Output the [x, y] coordinate of the center of the cell containing the given text.  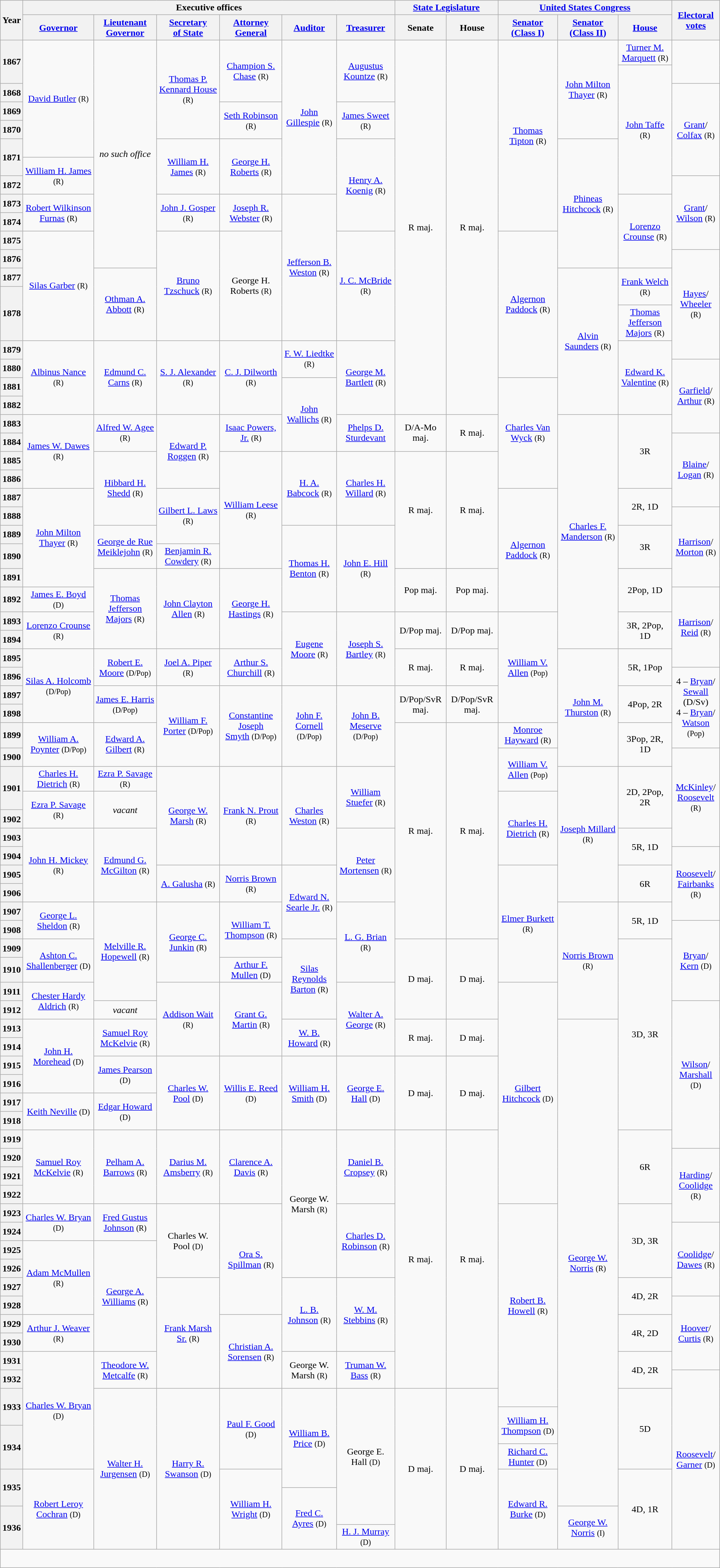
Truman W. Bass (R) [366, 1370]
John Taffe (R) [645, 130]
1919 [12, 1139]
2R, 1D [645, 507]
Thomas Tipton (R) [528, 135]
1910 [12, 970]
W. B. Howard (R) [309, 1038]
George de RueMeiklejohn (R) [125, 547]
John Wallichs (R) [309, 414]
Phelps D.Sturdevant [366, 433]
Secretaryof State [188, 28]
William H. Wright (D) [251, 1509]
F. W. Liedtke (R) [309, 359]
Frank N. Prout (R) [251, 815]
1917 [12, 1102]
1925 [12, 1250]
Benjamin R. Cowdery (R) [188, 556]
Executive offices [209, 8]
A. Galusha (R) [188, 883]
2Pop, 1D [645, 590]
Constantine JosephSmyth (D/Pop) [251, 726]
Edward A. Gilbert (R) [125, 745]
1912 [12, 1010]
Joseph Millard (R) [588, 834]
Charles D. Robinson (R) [366, 1241]
Augustus Kountze (R) [366, 71]
1890 [12, 556]
Chester Hardy Aldrich (R) [58, 1001]
Edgar Howard (D) [125, 1111]
Arthur F. Mullen (D) [251, 970]
1877 [12, 277]
Bruno Tzschuck (R) [188, 286]
Wilson/Marshall (D) [696, 1075]
William Stuefer (R) [366, 797]
Frank Marsh Sr. (R) [188, 1333]
1933 [12, 1407]
Theodore W. Metcalfe (R) [125, 1370]
D/A-Mo maj. [420, 433]
1913 [12, 1028]
Thomas P. Kennard House (R) [188, 89]
1929 [12, 1324]
1911 [12, 991]
1916 [12, 1084]
Ashton C. Shallenberger (D) [58, 961]
3Pop, 2R, 1D [645, 745]
John J. Gosper (R) [188, 213]
Jefferson B. Weston (R) [309, 267]
George W. Norris (R) [588, 1262]
1934 [12, 1447]
William Leese (R) [251, 510]
Charles F. Manderson (R) [588, 532]
4D, 1R [645, 1509]
1894 [12, 640]
John M. Thurston (R) [588, 708]
John E. Hill (R) [366, 568]
1870 [12, 130]
1881 [12, 387]
1869 [12, 111]
1879 [12, 350]
Arthur S. Churchill (R) [251, 667]
1875 [12, 240]
Robert E. Moore (D/Pop) [125, 667]
Silas A. Holcomb (D/Pop) [58, 686]
Pelham A. Barrows (R) [125, 1167]
Grant/Colfax (R) [696, 130]
Adam McMullen (R) [58, 1278]
George C. Junkin (R) [188, 942]
Harding/Coolidge (R) [696, 1185]
Frank Welch (R) [645, 287]
1886 [12, 479]
L. G. Brian (R) [366, 942]
Fred C. Ayres (D) [309, 1518]
Grant/Wilson (R) [696, 213]
5R, 1Pop [645, 667]
Electoralvotes [696, 20]
1936 [12, 1528]
5D [645, 1428]
1896 [12, 677]
1867 [12, 62]
William H. Smith (D) [309, 1093]
1903 [12, 837]
1885 [12, 460]
1873 [12, 203]
Joel A. Piper (R) [188, 667]
James E. Boyd (D) [58, 599]
Harrison/Morton (R) [696, 547]
Keith Neville (D) [58, 1111]
L. B. Johnson (R) [309, 1315]
1900 [12, 757]
George A. Williams (R) [125, 1296]
Bryan/Kern (D) [696, 961]
Darius M. Amsberry (R) [188, 1167]
Treasurer [366, 28]
Alfred W. Agee (R) [125, 433]
William H. Thompson (D) [528, 1425]
1922 [12, 1195]
Peter Mortensen (R) [366, 865]
1909 [12, 948]
Seth Robinson (R) [251, 120]
Daniel B. Cropsey (R) [366, 1167]
Governor [58, 28]
J. C. McBride (R) [366, 286]
Alvin Saunders (R) [588, 341]
1898 [12, 713]
Gilbert L. Laws (R) [188, 516]
Senate [420, 28]
Paul F. Good (D) [251, 1428]
1921 [12, 1176]
4 – Bryan/Sewall (D/Sv) 4 – Bryan/Watson (Pop) [696, 708]
1905 [12, 874]
Year [12, 20]
James Pearson (D) [125, 1075]
John H. Morehead (D) [58, 1056]
Edward N. Searle Jr. (R) [309, 902]
1928 [12, 1305]
1930 [12, 1342]
Edmund G. McGilton (R) [125, 865]
Senator(Class II) [588, 28]
1899 [12, 735]
Grant G. Martin (R) [251, 1019]
1901 [12, 788]
Edmund C. Carns (R) [125, 377]
1920 [12, 1158]
1931 [12, 1361]
Albinus Nance (R) [58, 377]
H. A. Babcock (R) [309, 488]
George L. Sheldon (R) [58, 920]
Phineas Hitchcock (R) [588, 203]
Addison Wait (R) [188, 1019]
Silas ReynoldsBarton (R) [309, 979]
David Butler (R) [58, 98]
1906 [12, 893]
Monroe Hayward (R) [528, 735]
1871 [12, 157]
1887 [12, 497]
Willis E. Reed (D) [251, 1093]
1888 [12, 516]
Garfield/Arthur (R) [696, 396]
Auditor [309, 28]
2D, 2Pop, 2R [645, 797]
1902 [12, 819]
1926 [12, 1268]
John Clayton Allen (R) [188, 608]
1876 [12, 259]
Hibbard H. Shedd (R) [125, 488]
1895 [12, 658]
1883 [12, 423]
George W. Norris (I) [588, 1528]
Robert Leroy Cochran (D) [58, 1509]
Walter H. Jurgensen (D) [125, 1469]
Edward K.Valentine (R) [645, 377]
1915 [12, 1065]
William T. Thompson (R) [251, 930]
S. J. Alexander (R) [188, 377]
Clarence A. Davis (R) [251, 1167]
1924 [12, 1231]
4Pop, 2R [645, 704]
Gilbert Hitchcock (D) [528, 1093]
Edward R. Burke (D) [528, 1509]
Charles Van Wyck (R) [528, 433]
McKinley/Roosevelt (R) [696, 797]
1891 [12, 578]
Senator(Class I) [528, 28]
4R, 2D [645, 1333]
1892 [12, 599]
LieutenantGovernor [125, 28]
1935 [12, 1487]
Walter A. George (R) [366, 1019]
George H. Hastings (R) [251, 608]
Coolidge/Dawes (R) [696, 1259]
George M. Bartlett (R) [366, 377]
Fred Gustus Johnson (R) [125, 1222]
Henry A. Koenig (R) [366, 185]
Hoover/Curtis (R) [696, 1333]
Roosevelt/Garner (D) [696, 1460]
John H. Mickey (R) [58, 865]
Charles H. Willard (R) [366, 488]
James W. Dawes (R) [58, 451]
W. M. Stebbins (R) [366, 1315]
State Legislature [446, 8]
Othman A. Abbott (R) [125, 304]
Robert B. Howell (R) [528, 1305]
Melville R. Hopewell (R) [125, 951]
Isaac Powers, Jr. (R) [251, 433]
no such office [125, 154]
1918 [12, 1121]
1932 [12, 1379]
Christian A. Sorensen (R) [251, 1351]
Silas Garber (R) [58, 286]
Roosevelt/Fairbanks (R) [696, 883]
1882 [12, 405]
John B. Meserve (D/Pop) [366, 726]
Thomas H. Benton (R) [309, 568]
James E. Harris (D/Pop) [125, 704]
H. J. Murray (D) [366, 1537]
Arthur J. Weaver (R) [58, 1333]
1880 [12, 368]
Harrison/ Reid (R) [696, 627]
Elmer Burkett (R) [528, 924]
Ora S. Spillman (R) [251, 1259]
AttorneyGeneral [251, 28]
C. J. Dilworth (R) [251, 377]
United States Congress [585, 8]
1904 [12, 856]
1874 [12, 222]
Eugene Moore (R) [309, 649]
1868 [12, 93]
1872 [12, 185]
Turner M. Marquett (R) [645, 52]
1908 [12, 930]
Hayes/Wheeler (R) [696, 304]
James Sweet (R) [366, 120]
1927 [12, 1287]
Joseph S. Bartley (R) [366, 649]
John Gillespie (R) [309, 117]
1923 [12, 1213]
1884 [12, 442]
Blaine/Logan (R) [696, 470]
Robert Wilkinson Furnas (R) [58, 213]
1897 [12, 695]
William A. Poynter (D/Pop) [58, 745]
Edward P. Roggen (R) [188, 451]
Charles Weston (R) [309, 815]
Harry R. Swanson (D) [188, 1469]
William B. Price (D) [309, 1438]
John F. Cornell (D/Pop) [309, 726]
1907 [12, 911]
1914 [12, 1047]
3R, 2Pop, 1D [645, 630]
Joseph R. Webster (R) [251, 213]
1878 [12, 313]
Richard C. Hunter (D) [528, 1456]
Champion S. Chase (R) [251, 71]
1889 [12, 534]
William F. Porter (D/Pop) [188, 726]
1893 [12, 621]
